Find where the given text appears and provide that cell's center as (x, y) coordinate. 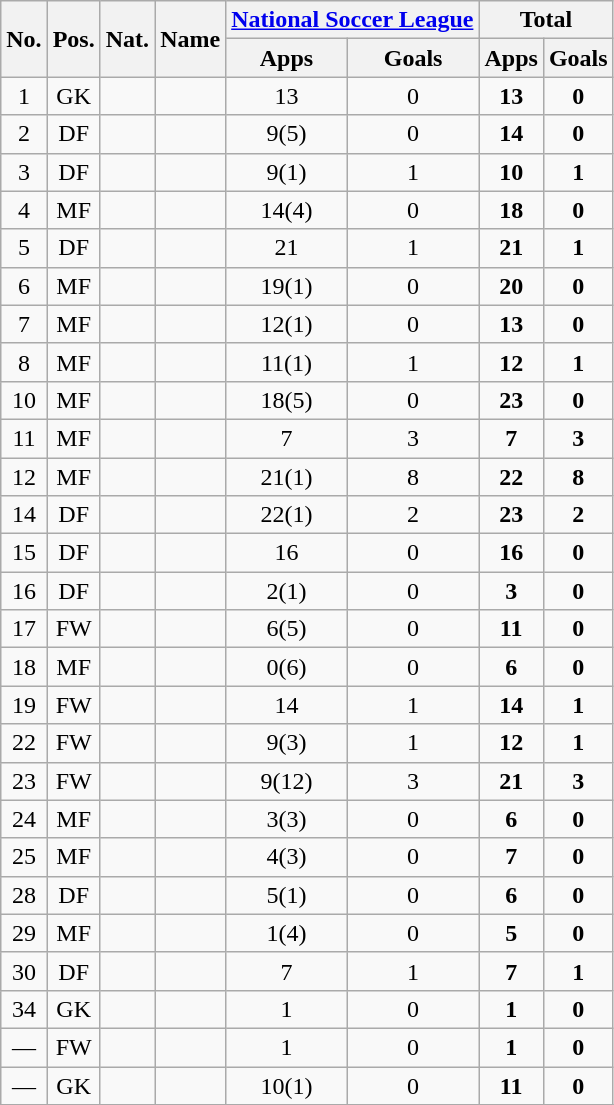
National Soccer League (352, 20)
9(12) (287, 781)
5(1) (287, 895)
4 (24, 210)
25 (24, 857)
30 (24, 971)
9(5) (287, 134)
29 (24, 933)
9(3) (287, 743)
15 (24, 553)
21(1) (287, 477)
28 (24, 895)
0(6) (287, 667)
Nat. (127, 39)
12(1) (287, 324)
19(1) (287, 286)
19 (24, 705)
34 (24, 1009)
22(1) (287, 515)
14(4) (287, 210)
Total (546, 20)
10(1) (287, 1085)
Name (190, 39)
No. (24, 39)
17 (24, 629)
24 (24, 819)
6(5) (287, 629)
Pos. (74, 39)
4(3) (287, 857)
20 (511, 286)
1(4) (287, 933)
2(1) (287, 591)
11(1) (287, 362)
9(1) (287, 172)
3(3) (287, 819)
18(5) (287, 400)
